For the text-containing cell, return its midpoint in (X, Y) coordinate format. 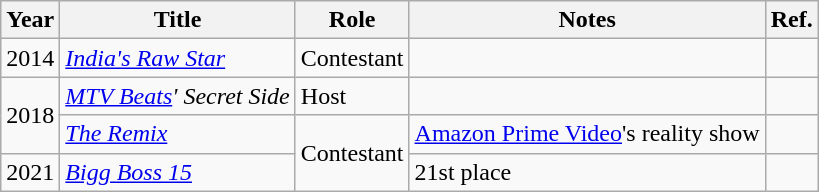
Ref. (792, 20)
Bigg Boss 15 (178, 172)
Year (30, 20)
Role (352, 20)
21st place (587, 172)
Notes (587, 20)
Host (352, 96)
India's Raw Star (178, 58)
The Remix (178, 134)
MTV Beats' Secret Side (178, 96)
2014 (30, 58)
2021 (30, 172)
2018 (30, 115)
Title (178, 20)
Amazon Prime Video's reality show (587, 134)
